Detect which cell encompasses the target text, then output its (x, y) center coordinate. 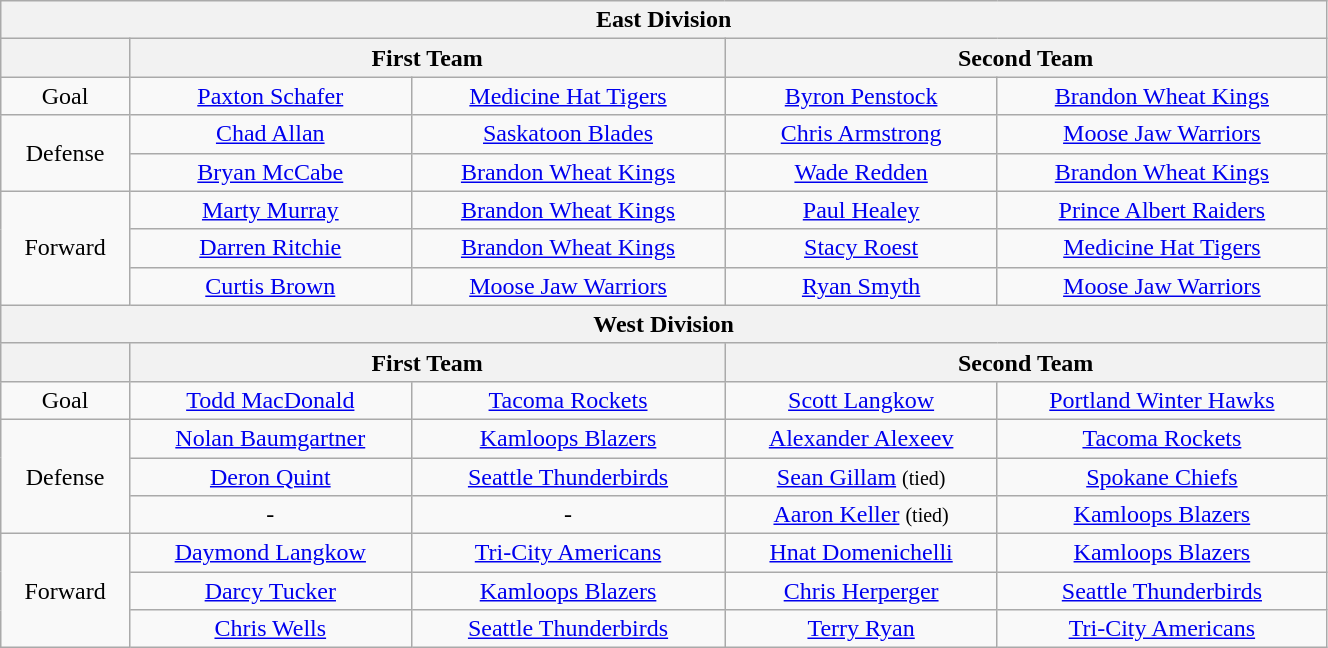
Curtis Brown (270, 286)
Sean Gillam (tied) (861, 477)
Alexander Alexeev (861, 438)
Chris Wells (270, 629)
Deron Quint (270, 477)
East Division (664, 20)
Aaron Keller (tied) (861, 515)
Bryan McCabe (270, 172)
Terry Ryan (861, 629)
Paxton Schafer (270, 96)
Nolan Baumgartner (270, 438)
Prince Albert Raiders (1162, 210)
Hnat Domenichelli (861, 553)
Paul Healey (861, 210)
West Division (664, 324)
Todd MacDonald (270, 400)
Ryan Smyth (861, 286)
Chris Herperger (861, 591)
Byron Penstock (861, 96)
Darcy Tucker (270, 591)
Portland Winter Hawks (1162, 400)
Darren Ritchie (270, 248)
Chris Armstrong (861, 134)
Saskatoon Blades (568, 134)
Stacy Roest (861, 248)
Marty Murray (270, 210)
Wade Redden (861, 172)
Chad Allan (270, 134)
Spokane Chiefs (1162, 477)
Daymond Langkow (270, 553)
Scott Langkow (861, 400)
